Provide the [x, y] coordinate of the cell's center where the given text is located.  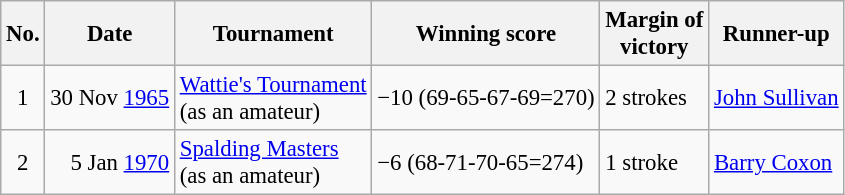
Barry Coxon [776, 162]
No. [23, 34]
Tournament [272, 34]
2 strokes [654, 98]
Runner-up [776, 34]
1 stroke [654, 162]
Spalding Masters(as an amateur) [272, 162]
5 Jan 1970 [110, 162]
John Sullivan [776, 98]
Wattie's Tournament(as an amateur) [272, 98]
Date [110, 34]
1 [23, 98]
Margin ofvictory [654, 34]
−10 (69-65-67-69=270) [486, 98]
2 [23, 162]
30 Nov 1965 [110, 98]
−6 (68-71-70-65=274) [486, 162]
Winning score [486, 34]
